Return the [X, Y] coordinate for the center point of the cell that contains the specified text.  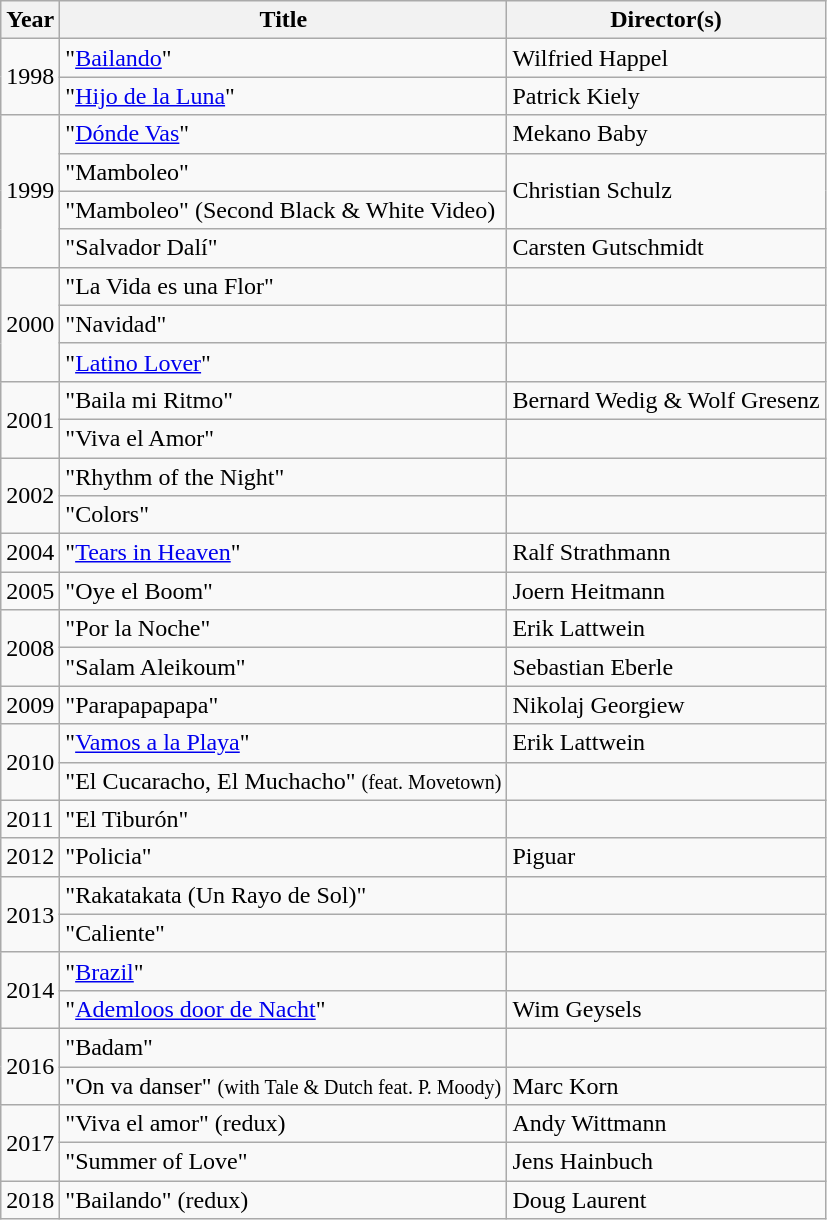
2005 [30, 591]
"Colors" [284, 515]
"Hijo de la Luna" [284, 96]
"El Cucaracho, El Muchacho" (feat. Movetown) [284, 781]
2000 [30, 324]
"Rakatakata (Un Rayo de Sol)" [284, 895]
2018 [30, 1200]
"La Vida es una Flor" [284, 286]
2009 [30, 705]
2011 [30, 819]
"Summer of Love" [284, 1162]
Nikolaj Georgiew [666, 705]
2010 [30, 762]
Doug Laurent [666, 1200]
2001 [30, 419]
"Ademloos door de Nacht" [284, 1009]
Joern Heitmann [666, 591]
Carsten Gutschmidt [666, 248]
"Mamboleo" [284, 172]
1998 [30, 77]
Patrick Kiely [666, 96]
2008 [30, 648]
2014 [30, 990]
"Caliente" [284, 933]
"Salam Aleikoum" [284, 667]
2004 [30, 553]
2017 [30, 1143]
Andy Wittmann [666, 1124]
2016 [30, 1066]
Wilfried Happel [666, 58]
2002 [30, 496]
"On va danser" (with Tale & Dutch feat. P. Moody) [284, 1085]
"Brazil" [284, 971]
2013 [30, 914]
"Bailando" [284, 58]
"Policia" [284, 857]
"Viva el Amor" [284, 438]
Mekano Baby [666, 134]
Ralf Strathmann [666, 553]
"El Tiburón" [284, 819]
"Navidad" [284, 324]
"Por la Noche" [284, 629]
"Baila mi Ritmo" [284, 400]
"Salvador Dalí" [284, 248]
Bernard Wedig & Wolf Gresenz [666, 400]
"Bailando" (redux) [284, 1200]
"Mamboleo" (Second Black & White Video) [284, 210]
"Oye el Boom" [284, 591]
2012 [30, 857]
Director(s) [666, 20]
"Rhythm of the Night" [284, 477]
Jens Hainbuch [666, 1162]
Piguar [666, 857]
Wim Geysels [666, 1009]
"Badam" [284, 1047]
"Latino Lover" [284, 362]
"Tears in Heaven" [284, 553]
1999 [30, 191]
"Vamos a la Playa" [284, 743]
Christian Schulz [666, 191]
"Viva el amor" (redux) [284, 1124]
"Dónde Vas" [284, 134]
Year [30, 20]
"Parapapapapa" [284, 705]
Sebastian Eberle [666, 667]
Marc Korn [666, 1085]
Title [284, 20]
